Provide the (X, Y) coordinate of the cell's center where the given text is located.  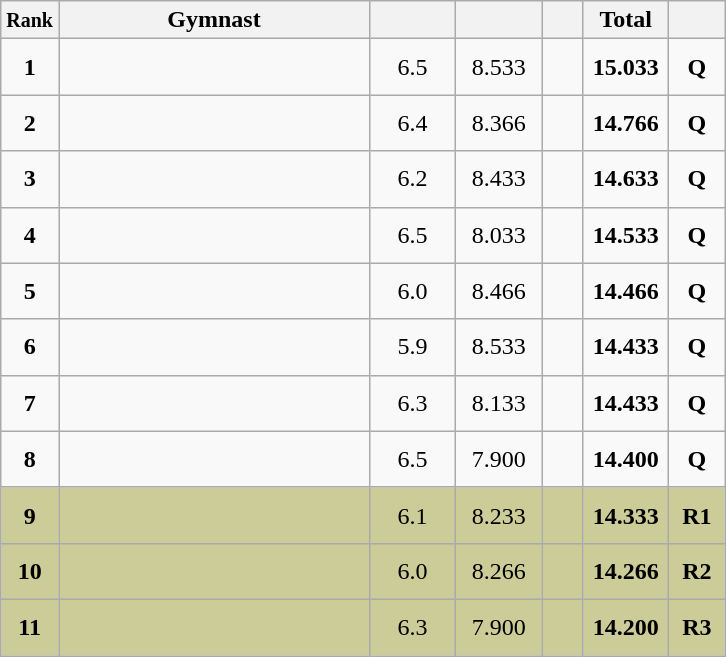
14.200 (626, 627)
14.633 (626, 179)
6.2 (413, 179)
R2 (697, 571)
14.400 (626, 459)
R3 (697, 627)
14.766 (626, 123)
8.233 (499, 515)
1 (30, 67)
8.266 (499, 571)
8.033 (499, 235)
Gymnast (214, 20)
7 (30, 403)
14.333 (626, 515)
5 (30, 291)
Rank (30, 20)
9 (30, 515)
Total (626, 20)
8.366 (499, 123)
2 (30, 123)
14.466 (626, 291)
4 (30, 235)
15.033 (626, 67)
8.133 (499, 403)
3 (30, 179)
8.466 (499, 291)
14.533 (626, 235)
8 (30, 459)
14.266 (626, 571)
11 (30, 627)
R1 (697, 515)
8.433 (499, 179)
6.1 (413, 515)
6.4 (413, 123)
5.9 (413, 347)
10 (30, 571)
6 (30, 347)
